Search for the cell housing the specified text and yield its (X, Y) center coordinate. 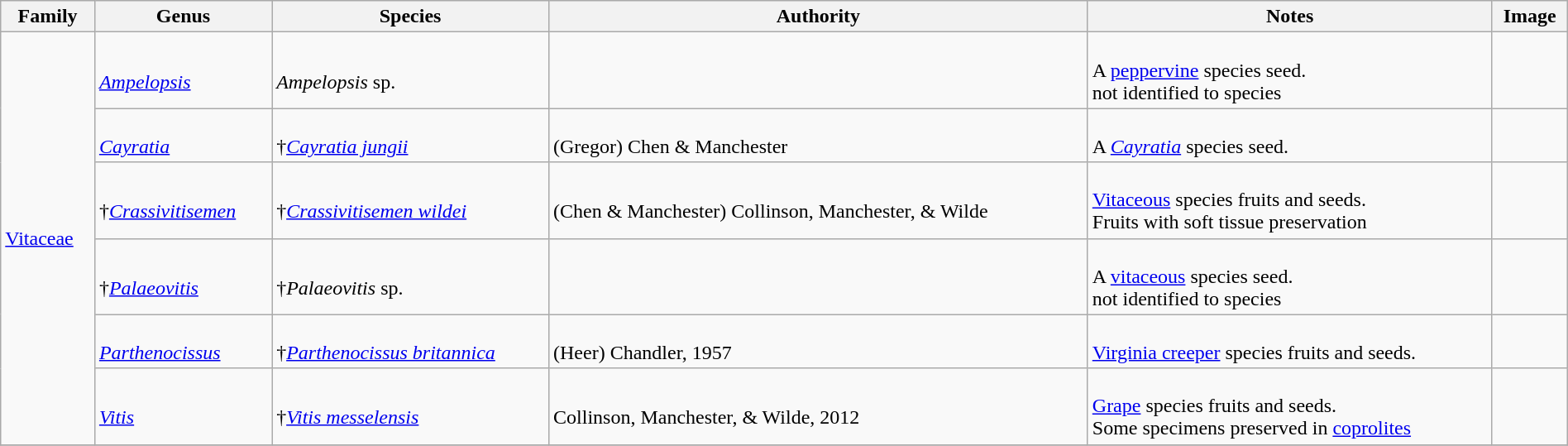
(Chen & Manchester) Collinson, Manchester, & Wilde (819, 200)
Ampelopsis (183, 70)
A Cayratia species seed. (1290, 136)
(Gregor) Chen & Manchester (819, 136)
Grape species fruits and seeds.Some specimens preserved in coprolites (1290, 406)
A peppervine species seed.not identified to species (1290, 70)
Authority (819, 17)
Notes (1290, 17)
Virginia creeper species fruits and seeds. (1290, 341)
†Vitis messelensis (410, 406)
Species (410, 17)
†Palaeovitis sp. (410, 276)
(Heer) Chandler, 1957 (819, 341)
†Parthenocissus britannica (410, 341)
†Palaeovitis (183, 276)
Vitis (183, 406)
Cayratia (183, 136)
A vitaceous species seed.not identified to species (1290, 276)
Family (48, 17)
Genus (183, 17)
†Cayratia jungii (410, 136)
Collinson, Manchester, & Wilde, 2012 (819, 406)
Vitaceous species fruits and seeds.Fruits with soft tissue preservation (1290, 200)
†Crassivitisemen (183, 200)
Vitaceae (48, 238)
Parthenocissus (183, 341)
Ampelopsis sp. (410, 70)
Image (1530, 17)
†Crassivitisemen wildei (410, 200)
